Return the (x, y) coordinate for the center point of the cell that contains the specified text.  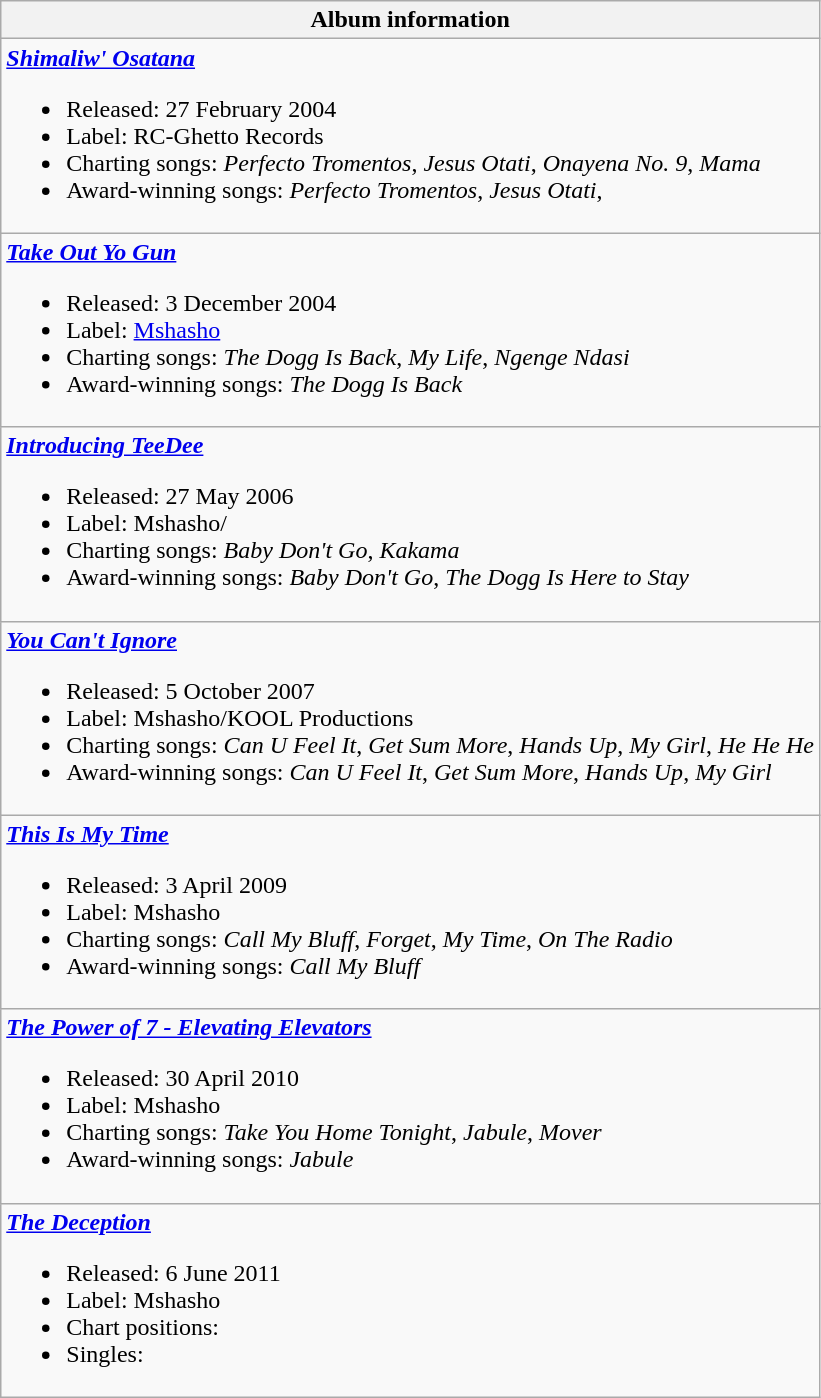
This Is My TimeReleased: 3 April 2009Label: MshashoCharting songs: Call My Bluff, Forget, My Time, On The RadioAward-winning songs: Call My Bluff (410, 912)
Take Out Yo GunReleased: 3 December 2004Label: MshashoCharting songs: The Dogg Is Back, My Life, Ngenge NdasiAward-winning songs: The Dogg Is Back (410, 330)
The DeceptionReleased: 6 June 2011Label: MshashoChart positions:Singles: (410, 1300)
Album information (410, 20)
